Scan for the cell matching the given text and deliver its [x, y] coordinate at center. 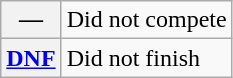
Did not finish [146, 58]
DNF [31, 58]
— [31, 20]
Did not compete [146, 20]
